Provide the (X, Y) coordinate of the cell's center where the given text is located.  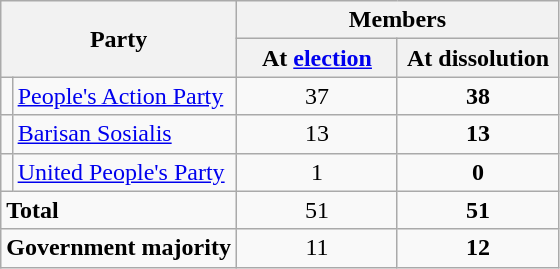
37 (316, 96)
38 (478, 96)
At election (316, 58)
Barisan Sosialis (124, 134)
12 (478, 248)
1 (316, 172)
Government majority (119, 248)
People's Action Party (124, 96)
Members (397, 20)
Party (119, 39)
At dissolution (478, 58)
0 (478, 172)
Total (119, 210)
11 (316, 248)
United People's Party (124, 172)
